Pinpoint the cell where the given text exists, returning its (X, Y) midpoint coordinate. 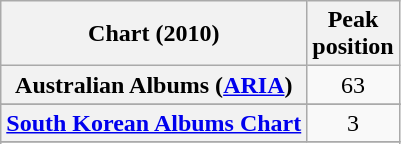
Chart (2010) (154, 34)
63 (353, 85)
3 (353, 123)
South Korean Albums Chart (154, 123)
Peakposition (353, 34)
Australian Albums (ARIA) (154, 85)
